Provide the (X, Y) coordinate of the cell's center where the given text is located.  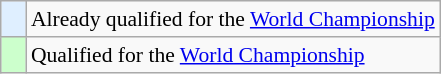
Qualified for the World Championship (233, 55)
Already qualified for the World Championship (233, 19)
